Locate the cell with the specified text and output its [X, Y] center coordinate. 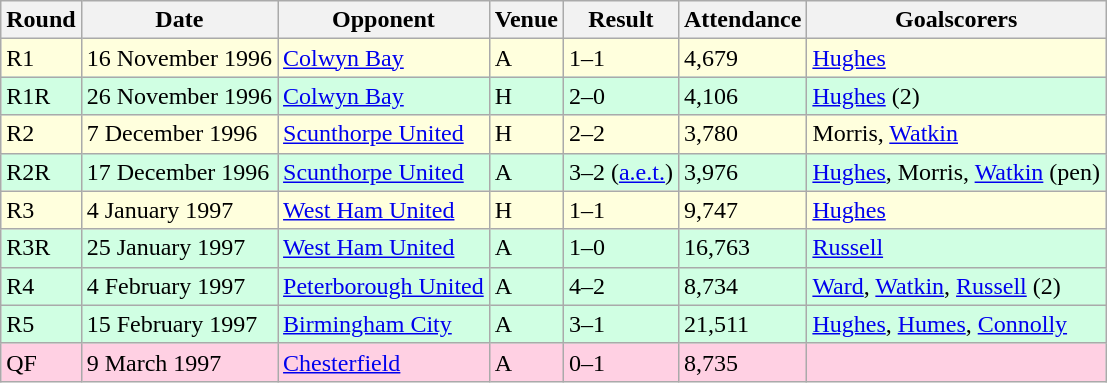
Attendance [742, 20]
Result [620, 20]
Goalscorers [956, 20]
9 March 1997 [179, 362]
15 February 1997 [179, 324]
Ward, Watkin, Russell (2) [956, 286]
21,511 [742, 324]
Date [179, 20]
16 November 1996 [179, 58]
8,734 [742, 286]
R4 [41, 286]
Russell [956, 248]
16,763 [742, 248]
4–2 [620, 286]
2–2 [620, 134]
Birmingham City [384, 324]
8,735 [742, 362]
17 December 1996 [179, 172]
4 February 1997 [179, 286]
R3 [41, 210]
Hughes, Humes, Connolly [956, 324]
4,106 [742, 96]
7 December 1996 [179, 134]
Venue [526, 20]
Chesterfield [384, 362]
1–0 [620, 248]
0–1 [620, 362]
4 January 1997 [179, 210]
R5 [41, 324]
26 November 1996 [179, 96]
3–1 [620, 324]
Morris, Watkin [956, 134]
QF [41, 362]
Hughes, Morris, Watkin (pen) [956, 172]
R3R [41, 248]
25 January 1997 [179, 248]
R1R [41, 96]
R1 [41, 58]
2–0 [620, 96]
R2R [41, 172]
4,679 [742, 58]
Hughes (2) [956, 96]
Round [41, 20]
3,976 [742, 172]
3,780 [742, 134]
9,747 [742, 210]
Peterborough United [384, 286]
Opponent [384, 20]
3–2 (a.e.t.) [620, 172]
R2 [41, 134]
